Scan for the cell matching the given text and deliver its (x, y) coordinate at center. 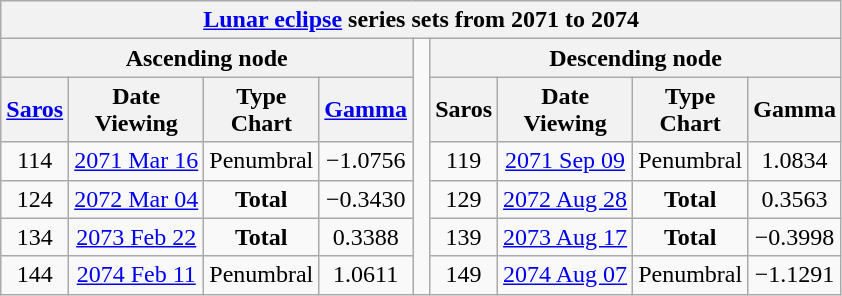
124 (35, 199)
−0.3998 (795, 237)
2071 Sep 09 (566, 161)
1.0834 (795, 161)
2072 Mar 04 (136, 199)
Ascending node (207, 58)
2074 Aug 07 (566, 275)
Lunar eclipse series sets from 2071 to 2074 (422, 20)
2072 Aug 28 (566, 199)
2074 Feb 11 (136, 275)
114 (35, 161)
119 (464, 161)
−1.1291 (795, 275)
149 (464, 275)
144 (35, 275)
−0.3430 (366, 199)
Descending node (636, 58)
129 (464, 199)
1.0611 (366, 275)
134 (35, 237)
−1.0756 (366, 161)
0.3563 (795, 199)
2071 Mar 16 (136, 161)
0.3388 (366, 237)
2073 Aug 17 (566, 237)
2073 Feb 22 (136, 237)
139 (464, 237)
